Find where the given text appears and provide that cell's center as [X, Y] coordinate. 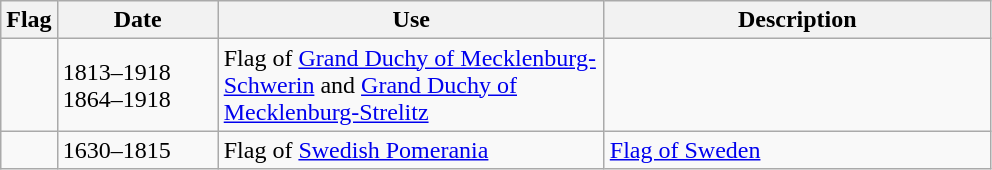
Flag [29, 20]
Description [797, 20]
Flag of Swedish Pomerania [411, 150]
1813–19181864–1918 [138, 85]
1630–1815 [138, 150]
Date [138, 20]
Flag of Sweden [797, 150]
Use [411, 20]
Flag of Grand Duchy of Mecklenburg-Schwerin and Grand Duchy of Mecklenburg-Strelitz [411, 85]
